Identify which cell holds the provided text, then report its [X, Y] central coordinate. 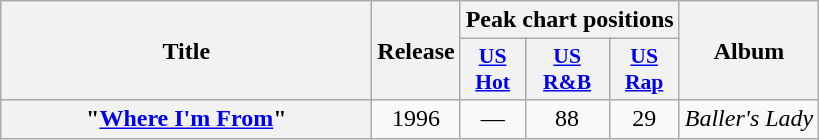
Baller's Lady [749, 119]
88 [567, 119]
1996 [416, 119]
Peak chart positions [570, 20]
Release [416, 50]
"Where I'm From" [186, 119]
USHot [492, 70]
— [492, 119]
Album [749, 50]
29 [644, 119]
USR&B [567, 70]
USRap [644, 70]
Title [186, 50]
